For the text-containing cell, return its midpoint in [X, Y] coordinate format. 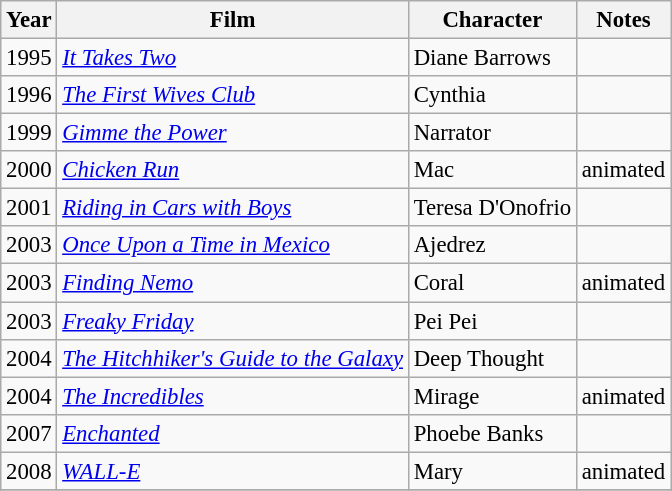
Teresa D'Onofrio [492, 208]
Mary [492, 471]
Mirage [492, 396]
Riding in Cars with Boys [232, 208]
2008 [29, 471]
Gimme the Power [232, 133]
Mac [492, 170]
Ajedrez [492, 245]
It Takes Two [232, 58]
The Hitchhiker's Guide to the Galaxy [232, 358]
Diane Barrows [492, 58]
WALL-E [232, 471]
The First Wives Club [232, 95]
Once Upon a Time in Mexico [232, 245]
Freaky Friday [232, 321]
Deep Thought [492, 358]
Year [29, 20]
Finding Nemo [232, 283]
Narrator [492, 133]
1999 [29, 133]
Cynthia [492, 95]
Phoebe Banks [492, 433]
2007 [29, 433]
Enchanted [232, 433]
The Incredibles [232, 396]
Coral [492, 283]
Character [492, 20]
1996 [29, 95]
1995 [29, 58]
Pei Pei [492, 321]
2000 [29, 170]
Chicken Run [232, 170]
Film [232, 20]
2001 [29, 208]
Notes [623, 20]
